Locate the cell with the specified text and output its (X, Y) center coordinate. 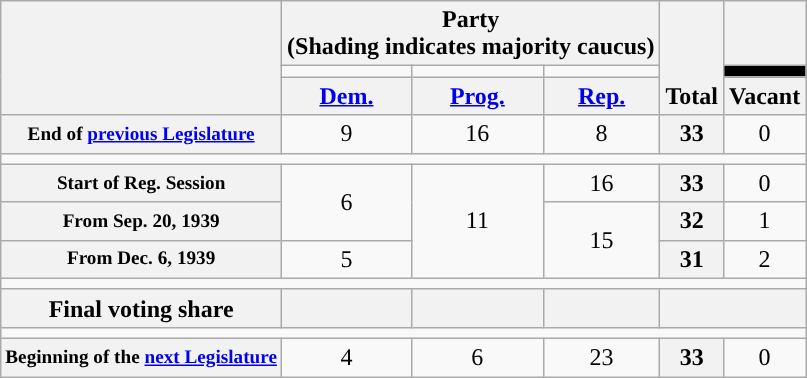
Final voting share (142, 308)
15 (602, 240)
5 (347, 259)
1 (764, 221)
Rep. (602, 96)
9 (347, 134)
From Dec. 6, 1939 (142, 259)
Prog. (477, 96)
Start of Reg. Session (142, 183)
Dem. (347, 96)
11 (477, 221)
31 (692, 259)
4 (347, 357)
2 (764, 259)
32 (692, 221)
From Sep. 20, 1939 (142, 221)
8 (602, 134)
Party (Shading indicates majority caucus) (471, 34)
Beginning of the next Legislature (142, 357)
Vacant (764, 96)
23 (602, 357)
End of previous Legislature (142, 134)
Total (692, 58)
